Return (X, Y) of the center of cell containing provided text 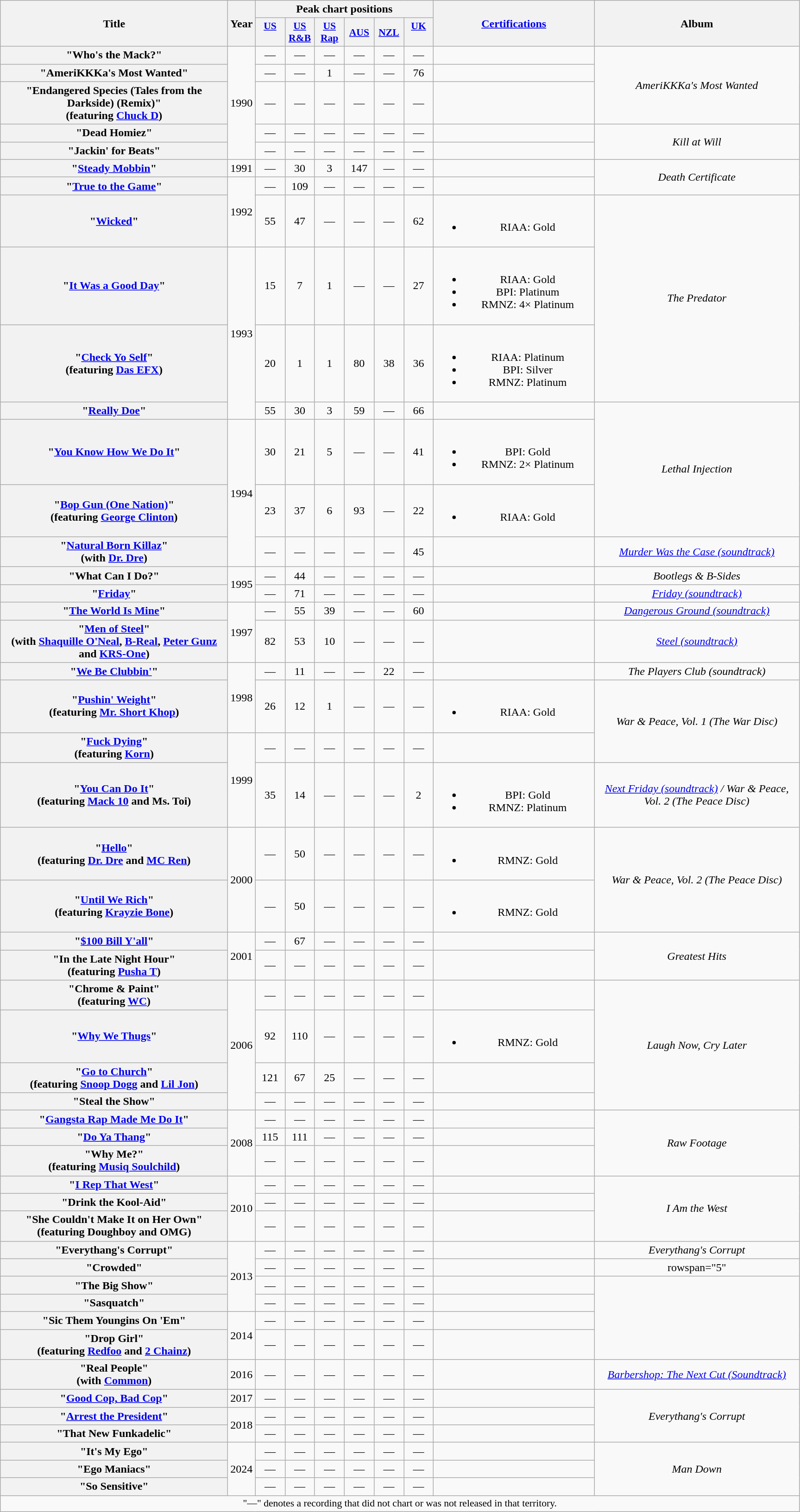
UK (419, 32)
Raw Footage (697, 1143)
1994 (242, 493)
"Steal the Show" (114, 1102)
"Check Yo Self"(featuring Das EFX) (114, 363)
Next Friday (soundtrack) / War & Peace, Vol. 2 (The Peace Disc) (697, 795)
Peak chart positions (345, 9)
rowspan="5" (697, 1267)
21 (300, 452)
US (270, 32)
BPI: GoldRMNZ: Platinum (514, 795)
AUS (359, 32)
"Sasquatch" (114, 1303)
"You Know How We Do It" (114, 452)
Death Certificate (697, 177)
15 (270, 285)
2000 (242, 880)
"Until We Rich"(featuring Krayzie Bone) (114, 906)
92 (270, 1037)
2001 (242, 956)
2008 (242, 1143)
10 (329, 641)
"Chrome & Paint"(featuring WC) (114, 995)
11 (300, 671)
"Hello"(featuring Dr. Dre and MC Ren) (114, 853)
Dangerous Ground (soundtrack) (697, 611)
93 (359, 510)
The Players Club (soundtrack) (697, 671)
"Why Me?"(featuring Musiq Soulchild) (114, 1161)
1997 (242, 632)
"Jackin' for Beats" (114, 151)
"—" denotes a recording that did not chart or was not released in that territory. (400, 1504)
45 (419, 552)
I Am the West (697, 1208)
"Endangered Species (Tales from the Darkside) (Remix)"(featuring Chuck D) (114, 103)
RIAA: GoldBPI: PlatinumRMNZ: 4× Platinum (514, 285)
1993 (242, 333)
"Dead Homiez" (114, 133)
5 (329, 452)
Friday (soundtrack) (697, 593)
Murder Was the Case (soundtrack) (697, 552)
NZL (389, 32)
War & Peace, Vol. 2 (The Peace Disc) (697, 880)
"In the Late Night Hour"(featuring Pusha T) (114, 964)
1991 (242, 168)
2010 (242, 1208)
War & Peace, Vol. 1 (The War Disc) (697, 721)
Kill at Will (697, 142)
121 (270, 1077)
"Who's the Mack?" (114, 55)
"Go to Church"(featuring Snoop Dogg and Lil Jon) (114, 1077)
36 (419, 363)
2018 (242, 1425)
82 (270, 641)
"Wicked" (114, 220)
"Ego Maniacs" (114, 1469)
"Good Cop, Bad Cop" (114, 1399)
27 (419, 285)
"Do Ya Thang" (114, 1137)
2024 (242, 1469)
7 (300, 285)
80 (359, 363)
"Sic Them Youngins On 'Em" (114, 1320)
1999 (242, 780)
The Predator (697, 298)
"What Can I Do?" (114, 576)
12 (300, 706)
20 (270, 363)
2006 (242, 1045)
USRap (329, 32)
Laugh Now, Cry Later (697, 1045)
"$100 Bill Y'all" (114, 941)
109 (300, 186)
Lethal Injection (697, 470)
"Drop Girl"(featuring Redfoo and 2 Chainz) (114, 1344)
"Real People"(with Common) (114, 1375)
41 (419, 452)
59 (359, 411)
2016 (242, 1375)
76 (419, 73)
2 (419, 795)
2014 (242, 1335)
Certifications (514, 23)
23 (270, 510)
1990 (242, 103)
2013 (242, 1276)
"The Big Show" (114, 1285)
25 (329, 1077)
"Everythang's Corrupt" (114, 1250)
Man Down (697, 1469)
"You Can Do It"(featuring Mack 10 and Ms. Toi) (114, 795)
1992 (242, 212)
Title (114, 23)
"That New Funkadelic" (114, 1434)
62 (419, 220)
"Bop Gun (One Nation)"(featuring George Clinton) (114, 510)
"Pushin' Weight"(featuring Mr. Short Khop) (114, 706)
1995 (242, 585)
37 (300, 510)
"The World Is Mine" (114, 611)
2017 (242, 1399)
"Natural Born Killaz"(with Dr. Dre) (114, 552)
Greatest Hits (697, 956)
"Fuck Dying"(featuring Korn) (114, 748)
60 (419, 611)
"Really Doe" (114, 411)
147 (359, 168)
Album (697, 23)
AmeriKKKa's Most Wanted (697, 85)
53 (300, 641)
"Men of Steel"(with Shaquille O'Neal, B-Real, Peter Gunz and KRS-One) (114, 641)
"We Be Clubbin'" (114, 671)
"Steady Mobbin" (114, 168)
RIAA: PlatinumBPI: SilverRMNZ: Platinum (514, 363)
Barbershop: The Next Cut (Soundtrack) (697, 1375)
111 (300, 1137)
14 (300, 795)
Steel (soundtrack) (697, 641)
"It's My Ego" (114, 1451)
44 (300, 576)
47 (300, 220)
"Gangsta Rap Made Me Do It" (114, 1119)
"True to the Game" (114, 186)
38 (389, 363)
6 (329, 510)
26 (270, 706)
115 (270, 1137)
"Why We Thugs" (114, 1037)
66 (419, 411)
"AmeriKKKa's Most Wanted" (114, 73)
71 (300, 593)
1998 (242, 698)
USR&B (300, 32)
"Drink the Kool-Aid" (114, 1202)
"Arrest the President" (114, 1416)
Bootlegs & B-Sides (697, 576)
110 (300, 1037)
"She Couldn't Make It on Her Own"(featuring Doughboy and OMG) (114, 1226)
"Friday" (114, 593)
Year (242, 23)
35 (270, 795)
"Crowded" (114, 1267)
39 (329, 611)
"It Was a Good Day" (114, 285)
"So Sensitive" (114, 1487)
BPI: GoldRMNZ: 2× Platinum (514, 452)
"I Rep That West" (114, 1184)
